Return the [X, Y] coordinate for the center point of the cell that contains the specified text.  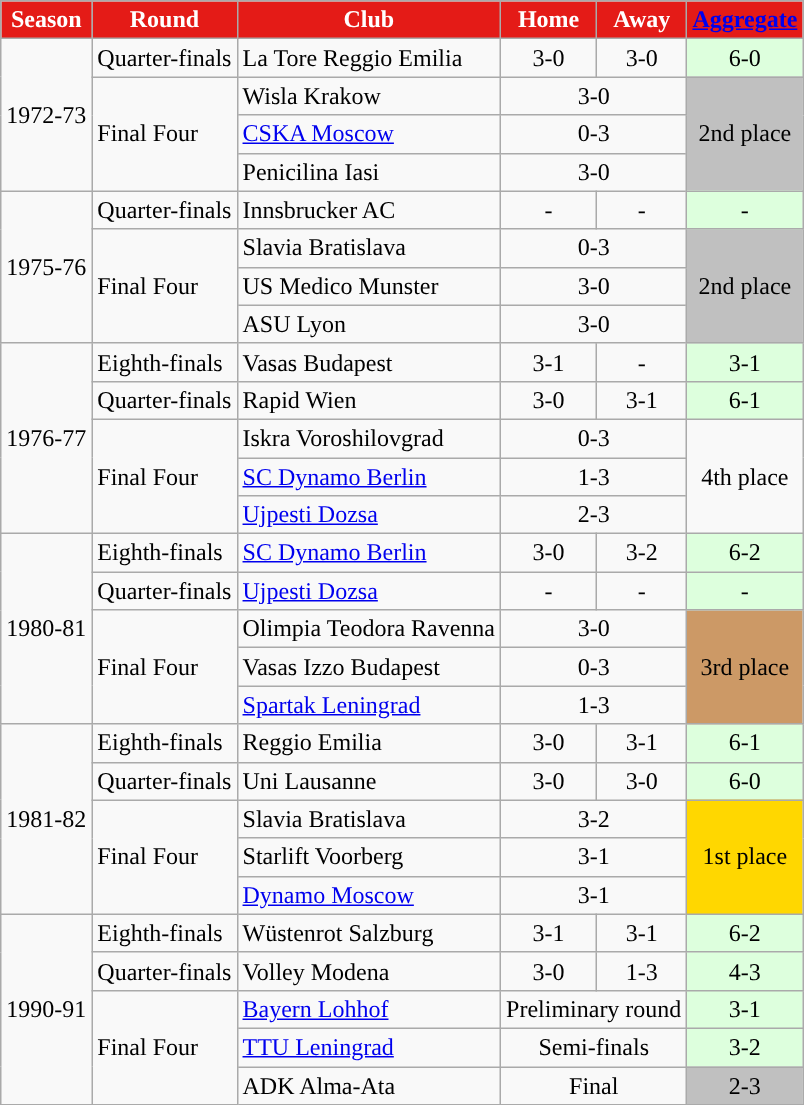
Semi-finals [594, 1047]
Dynamo Moscow [369, 895]
Club [369, 20]
3rd place [745, 667]
1981-82 [46, 819]
Uni Lausanne [369, 781]
4th place [745, 476]
Away [642, 20]
Bayern Lohhof [369, 1009]
1976-77 [46, 438]
Starlift Voorberg [369, 857]
Innsbrucker AC [369, 210]
CSKA Moscow [369, 134]
Preliminary round [594, 1009]
Olimpia Teodora Ravenna [369, 629]
Rapid Wien [369, 400]
ASU Lyon [369, 324]
Volley Modena [369, 971]
Reggio Emilia [369, 743]
Iskra Voroshilovgrad [369, 438]
Vasas Izzo Budapest [369, 667]
1990-91 [46, 1009]
ADK Alma-Ata [369, 1085]
US Medico Munster [369, 286]
1972-73 [46, 115]
Season [46, 20]
La Tore Reggio Emilia [369, 58]
1st place [745, 857]
Wisla Krakow [369, 96]
4-3 [745, 971]
Vasas Budapest [369, 362]
Spartak Leningrad [369, 705]
Penicilina Iasi [369, 172]
TTU Leningrad [369, 1047]
Round [164, 20]
1980-81 [46, 629]
1975-76 [46, 267]
Final [594, 1085]
Aggregate [745, 20]
Wüstenrot Salzburg [369, 933]
Home [549, 20]
